Search for the cell housing the specified text and yield its (X, Y) center coordinate. 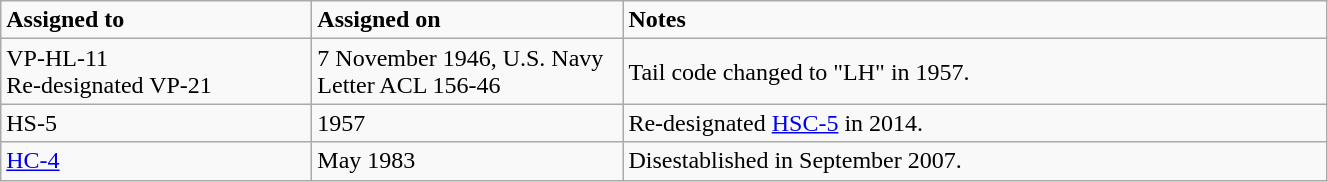
Notes (975, 20)
Assigned to (156, 20)
HS-5 (156, 123)
Disestablished in September 2007. (975, 161)
May 1983 (468, 161)
7 November 1946, U.S. Navy Letter ACL 156-46 (468, 72)
Re-designated HSC-5 in 2014. (975, 123)
HC-4 (156, 161)
1957 (468, 123)
Tail code changed to "LH" in 1957. (975, 72)
VP-HL-11Re-designated VP-21 (156, 72)
Assigned on (468, 20)
